Detect which cell encompasses the target text, then output its (x, y) center coordinate. 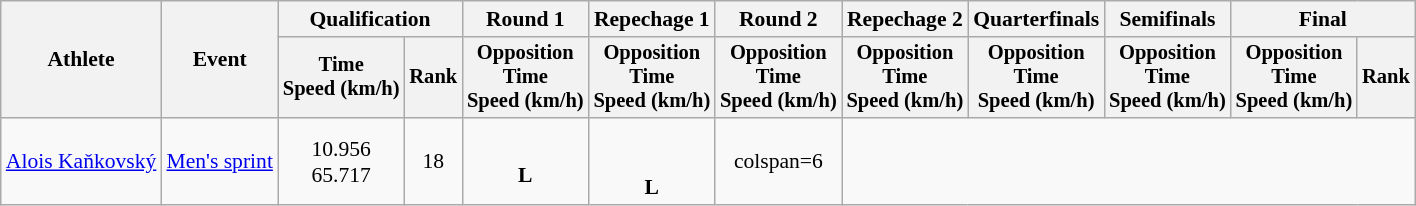
TimeSpeed (km/h) (342, 78)
Repechage 1 (652, 19)
18 (433, 162)
Round 2 (778, 19)
Men's sprint (220, 162)
Qualification (370, 19)
Alois Kaňkovský (82, 162)
Repechage 2 (906, 19)
Quarterfinals (1036, 19)
10.95665.717 (342, 162)
colspan=6 (778, 162)
Athlete (82, 60)
Event (220, 60)
Final (1323, 19)
Semifinals (1168, 19)
Round 1 (526, 19)
